Extract the [X, Y] coordinate from the center of the cell holding the provided text.  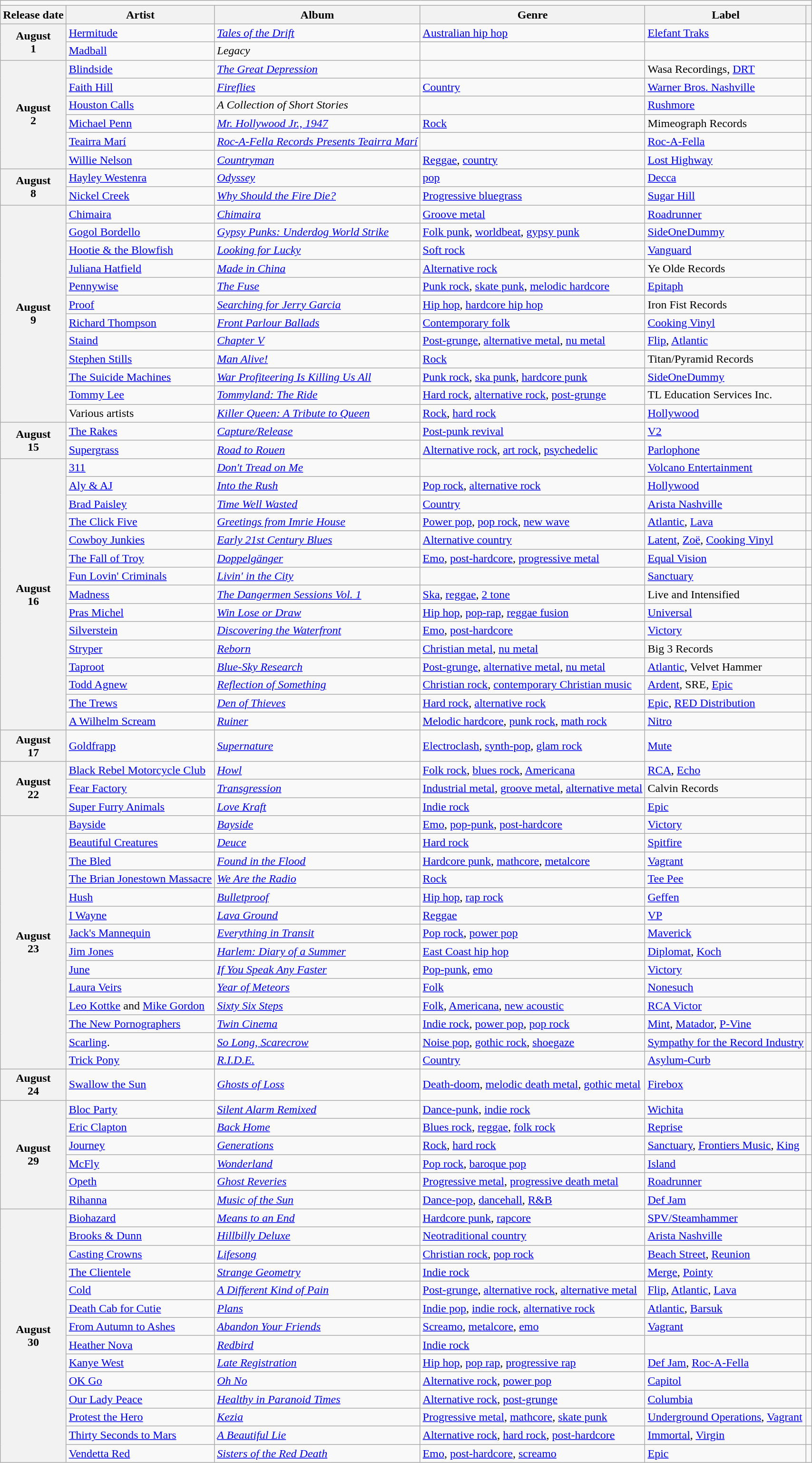
Bloc Party [140, 1109]
Super Furry Animals [140, 807]
Flip, Atlantic, Lava [726, 1290]
Punk rock, skate punk, melodic hardcore [533, 287]
The Dangermen Sessions Vol. 1 [317, 594]
Deuce [317, 843]
Mute [726, 745]
Everything in Transit [317, 933]
Emo, post-hardcore, progressive metal [533, 558]
Staind [140, 341]
Ghost Reveries [317, 1182]
Immortal, Virgin [726, 1435]
Alternative rock [533, 268]
Late Registration [317, 1363]
Hootie & the Blowfish [140, 250]
Proof [140, 305]
Big 3 Records [726, 649]
Firebox [726, 1084]
Reflection of Something [317, 685]
Protest the Hero [140, 1417]
Opeth [140, 1182]
We Are the Radio [317, 879]
Stephen Stills [140, 359]
Odyssey [317, 178]
Merge, Pointy [726, 1272]
Contemporary folk [533, 323]
Why Should the Fire Die? [317, 196]
Hush [140, 897]
Christian rock, pop rock [533, 1254]
Asylum-Curb [726, 1060]
Kezia [317, 1417]
Beach Street, Reunion [726, 1254]
Atlantic, Lava [726, 522]
Generations [317, 1146]
Searching for Jerry Garcia [317, 305]
Front Parlour Ballads [317, 323]
Brooks & Dunn [140, 1236]
Volcano Entertainment [726, 467]
Healthy in Paranoid Times [317, 1399]
Epic, RED Distribution [726, 703]
Nitro [726, 721]
Screamo, metalcore, emo [533, 1326]
Michael Penn [140, 123]
Supernature [317, 745]
June [140, 969]
Post-grunge, alternative rock, alternative metal [533, 1290]
Iron Fist Records [726, 305]
Emo, post-hardcore [533, 631]
Back Home [317, 1127]
Roc-A-Fella [726, 141]
Wonderland [317, 1164]
Strange Geometry [317, 1272]
VP [726, 915]
Don't Tread on Me [317, 467]
Hip hop, pop-rap, reggae fusion [533, 613]
Silent Alarm Remixed [317, 1109]
Hard rock [533, 843]
Tommy Lee [140, 395]
Cowboy Junkies [140, 540]
The Great Depression [317, 69]
August9 [33, 313]
Tales of the Drift [317, 33]
Genre [533, 15]
Reggae, country [533, 159]
Hip hop, rap rock [533, 897]
Pop rock, alternative rock [533, 485]
Abandon Your Friends [317, 1326]
Christian rock, contemporary Christian music [533, 685]
Madness [140, 594]
Def Jam [726, 1200]
Lava Ground [317, 915]
The Trews [140, 703]
Willie Nelson [140, 159]
August16 [33, 594]
From Autumn to Ashes [140, 1326]
Juliana Hatfield [140, 268]
SPV/Steamhammer [726, 1218]
The Fall of Troy [140, 558]
Sympathy for the Record Industry [726, 1042]
I Wayne [140, 915]
Power pop, pop rock, new wave [533, 522]
Trick Pony [140, 1060]
The New Pornographers [140, 1024]
Heather Nova [140, 1344]
Hip hop, pop rap, progressive rap [533, 1363]
August8 [33, 187]
Journey [140, 1146]
Scarling. [140, 1042]
Richard Thompson [140, 323]
Hard rock, alternative rock, post-grunge [533, 395]
Den of Thieves [317, 703]
Fireflies [317, 87]
Neotraditional country [533, 1236]
Emo, pop-punk, post-hardcore [533, 825]
Wichita [726, 1109]
Melodic hardcore, punk rock, math rock [533, 721]
Lifesong [317, 1254]
Dance-pop, dancehall, R&B [533, 1200]
OK Go [140, 1381]
R.I.D.E. [317, 1060]
Death Cab for Cutie [140, 1308]
Live and Intensified [726, 594]
Greetings from Imrie House [317, 522]
Tee Pee [726, 879]
Pennywise [140, 287]
Progressive metal, progressive death metal [533, 1182]
Goldfrapp [140, 745]
Equal Vision [726, 558]
Hardcore punk, rapcore [533, 1218]
Harlem: Diary of a Summer [317, 951]
A Wilhelm Scream [140, 721]
Underground Operations, Vagrant [726, 1417]
August24 [33, 1084]
Early 21st Century Blues [317, 540]
Fear Factory [140, 788]
Soft rock [533, 250]
Reprise [726, 1127]
Reborn [317, 649]
Reggae [533, 915]
Def Jam, Roc-A-Fella [726, 1363]
Chapter V [317, 341]
Beautiful Creatures [140, 843]
Taproot [140, 667]
Bulletproof [317, 897]
Love Kraft [317, 807]
Indie pop, indie rock, alternative rock [533, 1308]
Various artists [140, 413]
The Rakes [140, 431]
Stryper [140, 649]
August30 [33, 1335]
Elefant Traks [726, 33]
Hard rock, alternative rock [533, 703]
Legacy [317, 51]
Cold [140, 1290]
Into the Rush [317, 485]
Titan/Pyramid Records [726, 359]
Countryman [317, 159]
Punk rock, ska punk, hardcore punk [533, 377]
Silverstein [140, 631]
Jim Jones [140, 951]
Casting Crowns [140, 1254]
pop [533, 178]
Transgression [317, 788]
Ardent, SRE, Epic [726, 685]
Lost Highway [726, 159]
Vendetta Red [140, 1453]
Blindside [140, 69]
Faith Hill [140, 87]
Gypsy Punks: Underdog World Strike [317, 232]
Twin Cinema [317, 1024]
Supergrass [140, 449]
Ska, reggae, 2 tone [533, 594]
August22 [33, 788]
Label [726, 15]
Plans [317, 1308]
Black Rebel Motorcycle Club [140, 770]
Island [726, 1164]
Flip, Atlantic [726, 341]
Road to Rouen [317, 449]
Death-doom, melodic death metal, gothic metal [533, 1084]
The Click Five [140, 522]
Looking for Lucky [317, 250]
Fun Lovin' Criminals [140, 576]
Folk punk, worldbeat, gypsy punk [533, 232]
Rihanna [140, 1200]
Blues rock, reggae, folk rock [533, 1127]
Folk rock, blues rock, Americana [533, 770]
The Fuse [317, 287]
The Clientele [140, 1272]
Todd Agnew [140, 685]
Calvin Records [726, 788]
Post-punk revival [533, 431]
McFly [140, 1164]
Cooking Vinyl [726, 323]
A Different Kind of Pain [317, 1290]
Rushmore [726, 105]
Sanctuary, Frontiers Music, King [726, 1146]
Capitol [726, 1381]
Progressive metal, mathcore, skate punk [533, 1417]
Ruiner [317, 721]
Alternative rock, hard rock, post-hardcore [533, 1435]
Made in China [317, 268]
If You Speak Any Faster [317, 969]
Dance-punk, indie rock [533, 1109]
A Beautiful Lie [317, 1435]
Artist [140, 15]
Biohazard [140, 1218]
Discovering the Waterfront [317, 631]
Warner Bros. Nashville [726, 87]
Universal [726, 613]
Pop rock, baroque pop [533, 1164]
August17 [33, 745]
Hillbilly Deluxe [317, 1236]
TL Education Services Inc. [726, 395]
Killer Queen: A Tribute to Queen [317, 413]
The Brian Jonestown Massacre [140, 879]
Hayley Westenra [140, 178]
Oh No [317, 1381]
Sisters of the Red Death [317, 1453]
Columbia [726, 1399]
Emo, post-hardcore, screamo [533, 1453]
Latent, Zoë, Cooking Vinyl [726, 540]
The Bled [140, 861]
Howl [317, 770]
Nickel Creek [140, 196]
Means to an End [317, 1218]
Atlantic, Barsuk [726, 1308]
Aly & AJ [140, 485]
Maverick [726, 933]
RCA, Echo [726, 770]
Atlantic, Velvet Hammer [726, 667]
Music of the Sun [317, 1200]
Pras Michel [140, 613]
Album [317, 15]
Man Alive! [317, 359]
Industrial metal, groove metal, alternative metal [533, 788]
Time Well Wasted [317, 504]
Tommyland: The Ride [317, 395]
August29 [33, 1155]
Pop rock, power pop [533, 933]
Folk, Americana, new acoustic [533, 1006]
August2 [33, 114]
Doppelgänger [317, 558]
The Suicide Machines [140, 377]
Our Lady Peace [140, 1399]
Sanctuary [726, 576]
Hardcore punk, mathcore, metalcore [533, 861]
Vanguard [726, 250]
Capture/Release [317, 431]
Geffen [726, 897]
RCA Victor [726, 1006]
Mr. Hollywood Jr., 1947 [317, 123]
Hermitude [140, 33]
Redbird [317, 1344]
Roc-A-Fella Records Presents Teairra Marí [317, 141]
August23 [33, 942]
Progressive bluegrass [533, 196]
Thirty Seconds to Mars [140, 1435]
Electroclash, synth-pop, glam rock [533, 745]
Folk [533, 988]
Mint, Matador, P-Vine [726, 1024]
Groove metal [533, 214]
Release date [33, 15]
Australian hip hop [533, 33]
August15 [33, 440]
Madball [140, 51]
Sixty Six Steps [317, 1006]
Nonesuch [726, 988]
Decca [726, 178]
Jack's Mannequin [140, 933]
V2 [726, 431]
Alternative rock, art rock, psychedelic [533, 449]
Teairra Marí [140, 141]
Win Lose or Draw [317, 613]
East Coast hip hop [533, 951]
Brad Paisley [140, 504]
Wasa Recordings, DRT [726, 69]
Eric Clapton [140, 1127]
Found in the Flood [317, 861]
Christian metal, nu metal [533, 649]
Ye Olde Records [726, 268]
Diplomat, Koch [726, 951]
A Collection of Short Stories [317, 105]
Year of Meteors [317, 988]
Hip hop, hardcore hip hop [533, 305]
Alternative country [533, 540]
Laura Veirs [140, 988]
311 [140, 467]
Livin' in the City [317, 576]
Blue-Sky Research [317, 667]
Epitaph [726, 287]
Spitfire [726, 843]
Alternative rock, power pop [533, 1381]
Ghosts of Loss [317, 1084]
Parlophone [726, 449]
Swallow the Sun [140, 1084]
Pop-punk, emo [533, 969]
War Profiteering Is Killing Us All [317, 377]
So Long, Scarecrow [317, 1042]
Indie rock, power pop, pop rock [533, 1024]
Houston Calls [140, 105]
Leo Kottke and Mike Gordon [140, 1006]
Sugar Hill [726, 196]
Mimeograph Records [726, 123]
August1 [33, 42]
Alternative rock, post-grunge [533, 1399]
Noise pop, gothic rock, shoegaze [533, 1042]
Kanye West [140, 1363]
Gogol Bordello [140, 232]
